Find where the given text appears and provide that cell's center as [X, Y] coordinate. 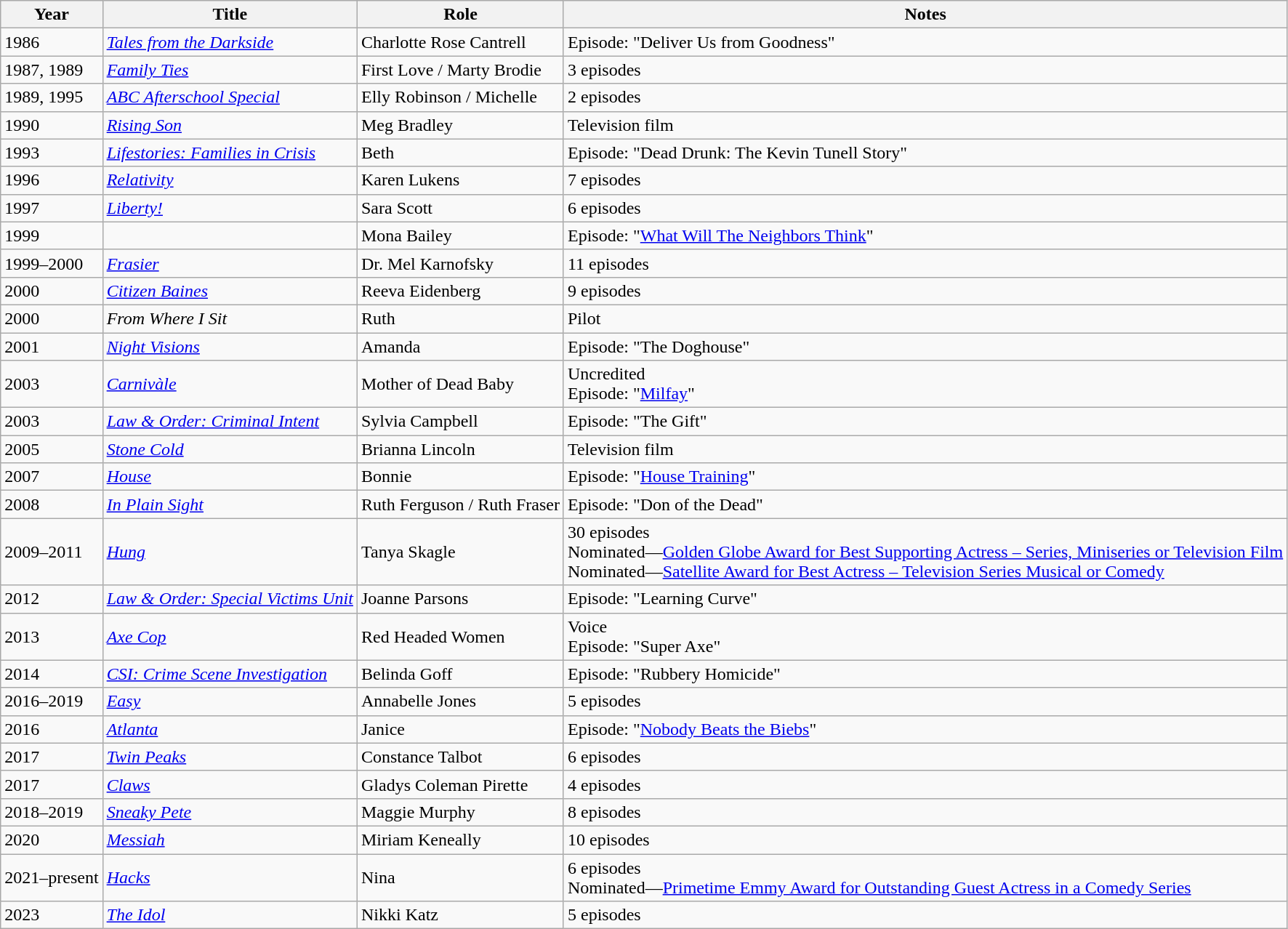
CSI: Crime Scene Investigation [230, 674]
From Where I Sit [230, 318]
2007 [52, 477]
Easy [230, 701]
1990 [52, 125]
Brianna Lincoln [460, 449]
Night Visions [230, 347]
1997 [52, 208]
Family Ties [230, 70]
Tanya Skagle [460, 552]
1989, 1995 [52, 97]
Relativity [230, 180]
Dr. Mel Karnofsky [460, 263]
Citizen Baines [230, 291]
Axe Cop [230, 637]
Sneaky Pete [230, 812]
1986 [52, 42]
9 episodes [925, 291]
Messiah [230, 840]
Karen Lukens [460, 180]
Hacks [230, 877]
11 episodes [925, 263]
Charlotte Rose Cantrell [460, 42]
10 episodes [925, 840]
Annabelle Jones [460, 701]
Meg Bradley [460, 125]
Elly Robinson / Michelle [460, 97]
2 episodes [925, 97]
1999–2000 [52, 263]
Amanda [460, 347]
Notes [925, 15]
8 episodes [925, 812]
In Plain Sight [230, 504]
Sylvia Campbell [460, 422]
2016 [52, 729]
Liberty! [230, 208]
Stone Cold [230, 449]
ABC Afterschool Special [230, 97]
Reeva Eidenberg [460, 291]
2020 [52, 840]
Law & Order: Criminal Intent [230, 422]
1987, 1989 [52, 70]
Episode: "The Gift" [925, 422]
Beth [460, 153]
Role [460, 15]
2018–2019 [52, 812]
6 episodesNominated—Primetime Emmy Award for Outstanding Guest Actress in a Comedy Series [925, 877]
Mona Bailey [460, 236]
2014 [52, 674]
Red Headed Women [460, 637]
Nina [460, 877]
Carnivàle [230, 384]
Hung [230, 552]
1996 [52, 180]
Ruth [460, 318]
Year [52, 15]
Ruth Ferguson / Ruth Fraser [460, 504]
House [230, 477]
Law & Order: Special Victims Unit [230, 599]
Bonnie [460, 477]
1993 [52, 153]
Episode: "What Will The Neighbors Think" [925, 236]
Twin Peaks [230, 757]
Episode: "House Training" [925, 477]
2008 [52, 504]
First Love / Marty Brodie [460, 70]
Episode: "The Doghouse" [925, 347]
UncreditedEpisode: "Milfay" [925, 384]
7 episodes [925, 180]
Episode: "Dead Drunk: The Kevin Tunell Story" [925, 153]
Episode: "Don of the Dead" [925, 504]
Episode: "Learning Curve" [925, 599]
Constance Talbot [460, 757]
4 episodes [925, 784]
Title [230, 15]
Mother of Dead Baby [460, 384]
2001 [52, 347]
Episode: "Rubbery Homicide" [925, 674]
Episode: "Nobody Beats the Biebs" [925, 729]
Joanne Parsons [460, 599]
Claws [230, 784]
Miriam Keneally [460, 840]
2021–present [52, 877]
Pilot [925, 318]
Sara Scott [460, 208]
Janice [460, 729]
2012 [52, 599]
2016–2019 [52, 701]
The Idol [230, 915]
Gladys Coleman Pirette [460, 784]
Atlanta [230, 729]
Rising Son [230, 125]
2005 [52, 449]
VoiceEpisode: "Super Axe" [925, 637]
2013 [52, 637]
Frasier [230, 263]
1999 [52, 236]
Maggie Murphy [460, 812]
2009–2011 [52, 552]
Belinda Goff [460, 674]
Episode: "Deliver Us from Goodness" [925, 42]
Nikki Katz [460, 915]
Tales from the Darkside [230, 42]
Lifestories: Families in Crisis [230, 153]
2023 [52, 915]
3 episodes [925, 70]
